From the cell containing the given text, extract its center point as (x, y) coordinate. 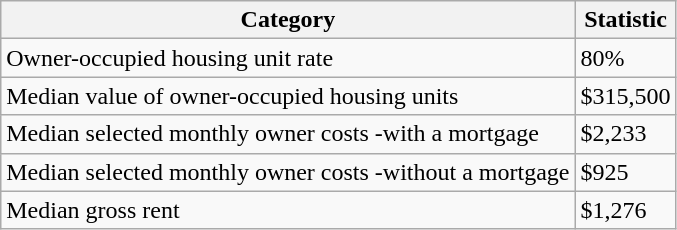
Median selected monthly owner costs -with a mortgage (288, 134)
Median gross rent (288, 210)
$2,233 (626, 134)
Median selected monthly owner costs -without a mortgage (288, 172)
$315,500 (626, 96)
$925 (626, 172)
Owner-occupied housing unit rate (288, 58)
Statistic (626, 20)
$1,276 (626, 210)
80% (626, 58)
Median value of owner-occupied housing units (288, 96)
Category (288, 20)
